Return the [x, y] coordinate for the center point of the cell that contains the specified text.  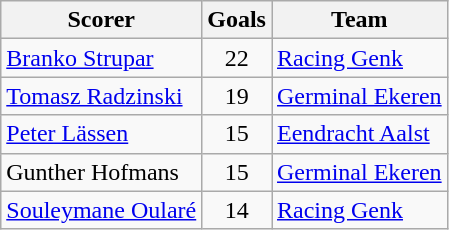
Eendracht Aalst [360, 134]
22 [237, 58]
Peter Lässen [102, 134]
Scorer [102, 20]
Goals [237, 20]
14 [237, 210]
Souleymane Oularé [102, 210]
19 [237, 96]
Branko Strupar [102, 58]
Gunther Hofmans [102, 172]
Tomasz Radzinski [102, 96]
Team [360, 20]
